Search for the cell housing the specified text and yield its (X, Y) center coordinate. 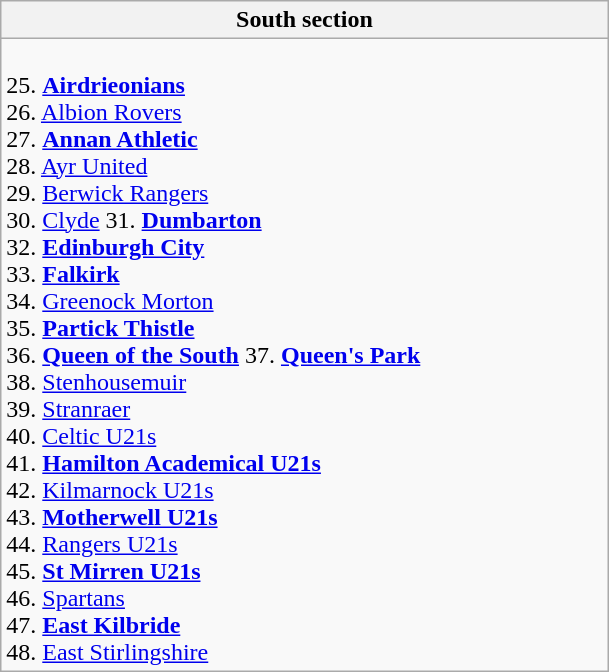
South section (304, 20)
